Scan for the cell matching the given text and deliver its [x, y] coordinate at center. 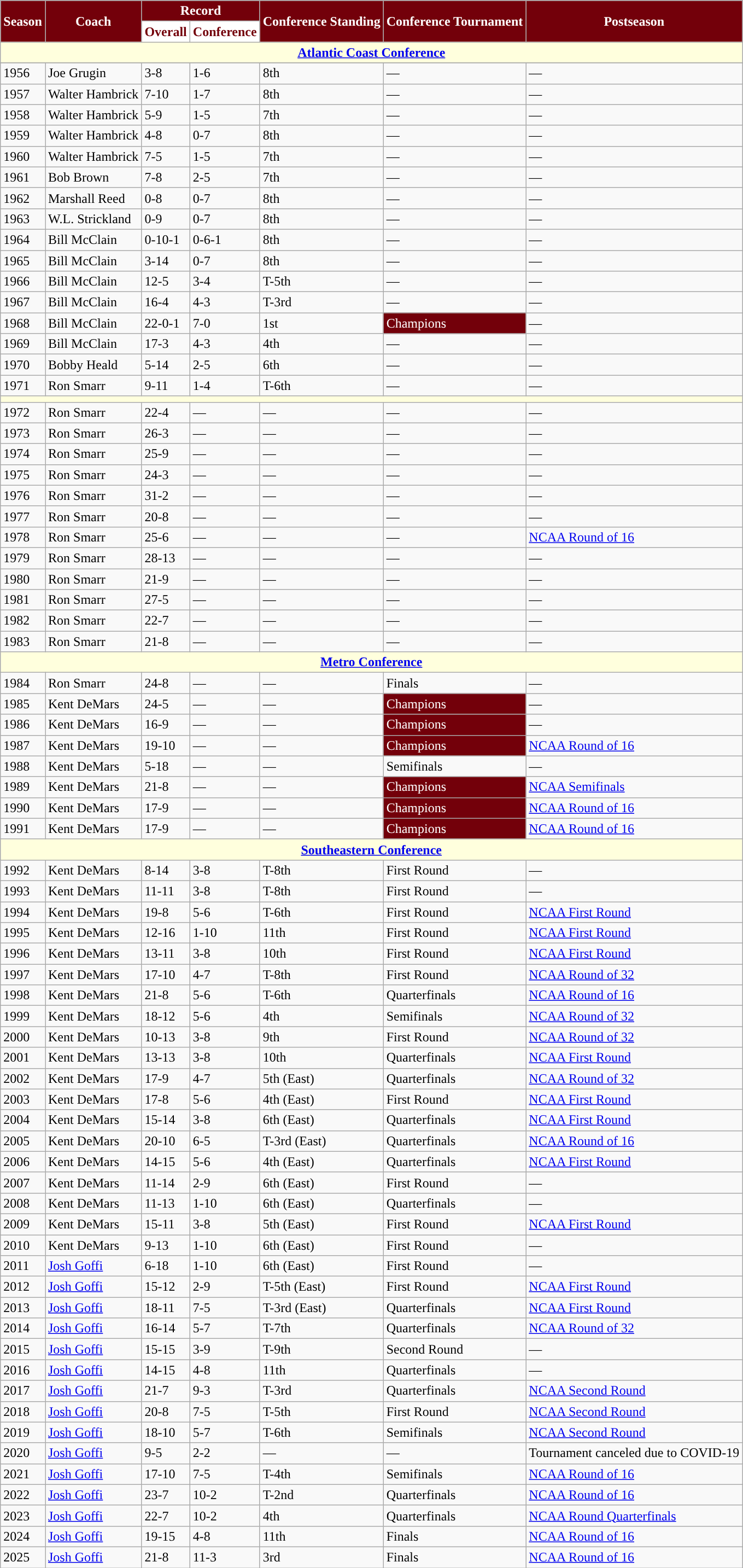
19-15 [166, 1536]
12-16 [166, 933]
2007 [23, 1182]
1986 [23, 725]
Southeastern Conference [372, 849]
1963 [23, 219]
Overall [166, 32]
2015 [23, 1349]
2024 [23, 1536]
T-9th [321, 1349]
10-13 [166, 1037]
9-11 [166, 386]
1975 [23, 475]
2011 [23, 1266]
21-7 [166, 1391]
24-5 [166, 704]
6-5 [225, 1141]
11-11 [166, 891]
1st [321, 323]
0-10-1 [166, 240]
11-14 [166, 1182]
1998 [23, 995]
15-11 [166, 1224]
T-4th [321, 1474]
NCAA Semifinals [634, 787]
2001 [23, 1058]
1993 [23, 891]
1-6 [225, 73]
1984 [23, 683]
1988 [23, 766]
Second Round [455, 1349]
27-5 [166, 600]
1970 [23, 365]
26-3 [166, 433]
1999 [23, 1016]
1971 [23, 386]
2022 [23, 1495]
0-9 [166, 219]
2020 [23, 1453]
3-4 [225, 282]
2019 [23, 1432]
T-7th [321, 1328]
17-8 [166, 1099]
1976 [23, 496]
1967 [23, 302]
T-2nd [321, 1495]
9th [321, 1037]
1982 [23, 621]
Conference Tournament [455, 21]
1996 [23, 954]
1978 [23, 537]
16-9 [166, 725]
1959 [23, 136]
2013 [23, 1308]
24-3 [166, 475]
25-9 [166, 454]
1958 [23, 115]
3-14 [166, 261]
2004 [23, 1120]
18-12 [166, 1016]
18-10 [166, 1432]
2014 [23, 1328]
7-10 [166, 94]
1960 [23, 156]
15-14 [166, 1120]
Bob Brown [93, 177]
2005 [23, 1141]
1-7 [225, 94]
12-5 [166, 282]
31-2 [166, 496]
1997 [23, 975]
1974 [23, 454]
16-14 [166, 1328]
3rd [321, 1557]
1980 [23, 579]
1961 [23, 177]
1983 [23, 642]
1989 [23, 787]
18-11 [166, 1308]
Postseason [634, 21]
1965 [23, 261]
1985 [23, 704]
20-10 [166, 1141]
19-10 [166, 745]
1990 [23, 808]
5-18 [166, 766]
2023 [23, 1515]
Metro Conference [372, 662]
21-9 [166, 579]
7-0 [225, 323]
1994 [23, 912]
22-0-1 [166, 323]
2018 [23, 1412]
13-11 [166, 954]
25-6 [166, 537]
Conference Standing [321, 21]
23-7 [166, 1495]
1991 [23, 829]
19-8 [166, 912]
17-3 [166, 344]
2021 [23, 1474]
1966 [23, 282]
2000 [23, 1037]
6th [321, 365]
1968 [23, 323]
Joe Grugin [93, 73]
1992 [23, 870]
13-13 [166, 1058]
1979 [23, 558]
0-8 [166, 198]
1981 [23, 600]
5-14 [166, 365]
9-3 [225, 1391]
Coach [93, 21]
1-4 [225, 386]
24-8 [166, 683]
0-6-1 [225, 240]
1964 [23, 240]
22-4 [166, 412]
Atlantic Coast Conference [372, 53]
2012 [23, 1287]
11-3 [225, 1557]
2008 [23, 1203]
28-13 [166, 558]
Record [201, 11]
3-9 [225, 1349]
2-2 [225, 1453]
2002 [23, 1079]
1987 [23, 745]
2017 [23, 1391]
11-13 [166, 1203]
NCAA Round Quarterfinals [634, 1515]
1956 [23, 73]
6-18 [166, 1266]
2006 [23, 1162]
1995 [23, 933]
2025 [23, 1557]
1969 [23, 344]
W.L. Strickland [93, 219]
9-5 [166, 1453]
9-13 [166, 1245]
Tournament canceled due to COVID-19 [634, 1453]
Marshall Reed [93, 198]
5-9 [166, 115]
15-12 [166, 1287]
16-4 [166, 302]
Season [23, 21]
8-14 [166, 870]
1962 [23, 198]
1972 [23, 412]
1957 [23, 94]
2009 [23, 1224]
1977 [23, 516]
T-5th (East) [321, 1287]
2003 [23, 1099]
7-8 [166, 177]
Bobby Heald [93, 365]
2016 [23, 1370]
Conference [225, 32]
2010 [23, 1245]
1973 [23, 433]
15-15 [166, 1349]
